Capture the cell that displays the provided text and extract its (x, y) central coordinate. 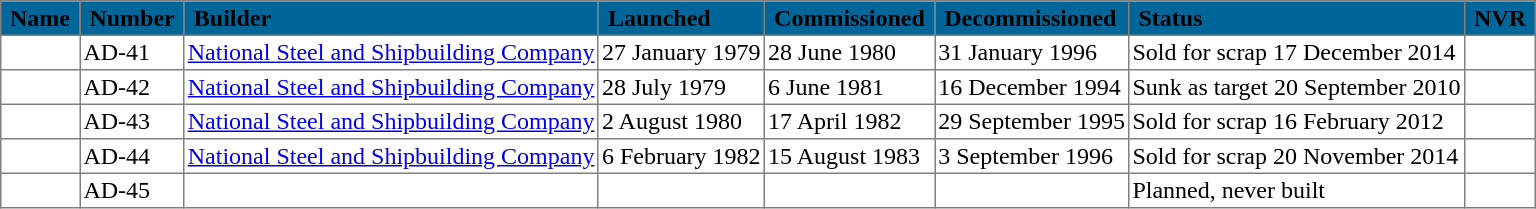
6 February 1982 (681, 156)
Name (40, 18)
16 December 1994 (1031, 87)
Sold for scrap 20 November 2014 (1297, 156)
28 June 1980 (849, 52)
3 September 1996 (1031, 156)
6 June 1981 (849, 87)
NVR (1500, 18)
AD-44 (132, 156)
Sunk as target 20 September 2010 (1297, 87)
Sold for scrap 17 December 2014 (1297, 52)
AD-43 (132, 121)
Sold for scrap 16 February 2012 (1297, 121)
Launched (681, 18)
29 September 1995 (1031, 121)
17 April 1982 (849, 121)
Number (132, 18)
AD-41 (132, 52)
28 July 1979 (681, 87)
Builder (391, 18)
Status (1297, 18)
2 August 1980 (681, 121)
AD-42 (132, 87)
27 January 1979 (681, 52)
31 January 1996 (1031, 52)
15 August 1983 (849, 156)
Planned, never built (1297, 190)
Commissioned (849, 18)
AD-45 (132, 190)
Decommissioned (1031, 18)
